Capture the cell that displays the provided text and extract its (X, Y) central coordinate. 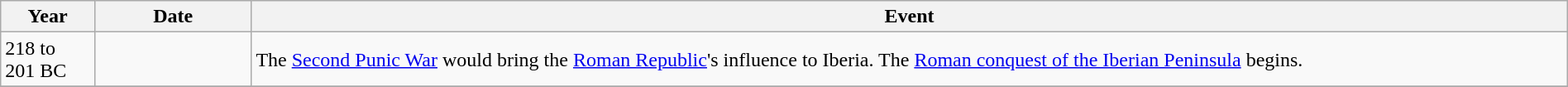
Event (910, 17)
218 to 201 BC (48, 60)
The Second Punic War would bring the Roman Republic's influence to Iberia. The Roman conquest of the Iberian Peninsula begins. (910, 60)
Year (48, 17)
Date (172, 17)
